Capture the cell that displays the provided text and extract its (X, Y) central coordinate. 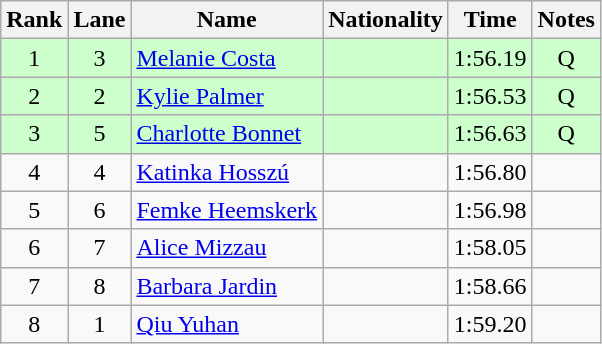
Name (227, 20)
Barbara Jardin (227, 286)
Melanie Costa (227, 58)
Notes (566, 20)
1:56.80 (490, 172)
Alice Mizzau (227, 248)
1:59.20 (490, 324)
1:56.63 (490, 134)
Rank (34, 20)
1:56.53 (490, 96)
Qiu Yuhan (227, 324)
Charlotte Bonnet (227, 134)
1:58.66 (490, 286)
Nationality (386, 20)
Kylie Palmer (227, 96)
1:56.19 (490, 58)
1:56.98 (490, 210)
Katinka Hosszú (227, 172)
Lane (100, 20)
1:58.05 (490, 248)
Femke Heemskerk (227, 210)
Time (490, 20)
